Identify which cell holds the provided text, then report its (X, Y) central coordinate. 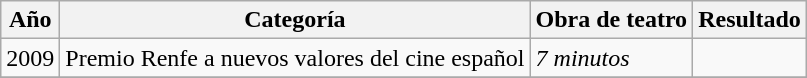
2009 (30, 58)
Obra de teatro (612, 20)
Premio Renfe a nuevos valores del cine español (295, 58)
Categoría (295, 20)
Año (30, 20)
Resultado (750, 20)
7 minutos (612, 58)
